From the cell containing the given text, extract its center point as [x, y] coordinate. 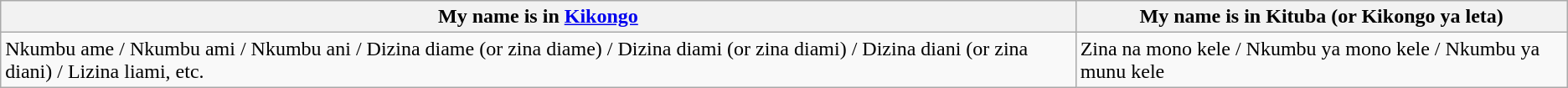
Zina na mono kele / Nkumbu ya mono kele / Nkumbu ya munu kele [1322, 60]
My name is in Kituba (or Kikongo ya leta) [1322, 17]
My name is in Kikongo [538, 17]
